Output the [X, Y] coordinate of the center of the cell containing the given text.  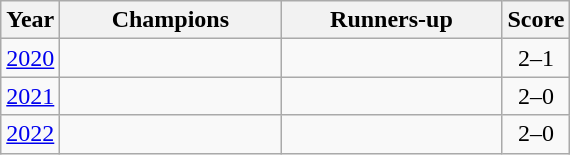
Score [536, 20]
2–1 [536, 58]
Champions [170, 20]
2022 [30, 134]
2020 [30, 58]
Runners-up [392, 20]
2021 [30, 96]
Year [30, 20]
